Locate the cell with the specified text and output its [x, y] center coordinate. 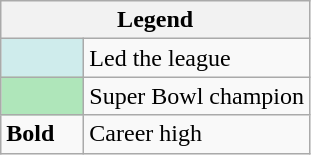
Led the league [197, 58]
Super Bowl champion [197, 96]
Legend [156, 20]
Bold [42, 134]
Career high [197, 134]
